Provide the (X, Y) coordinate of the cell's center where the given text is located.  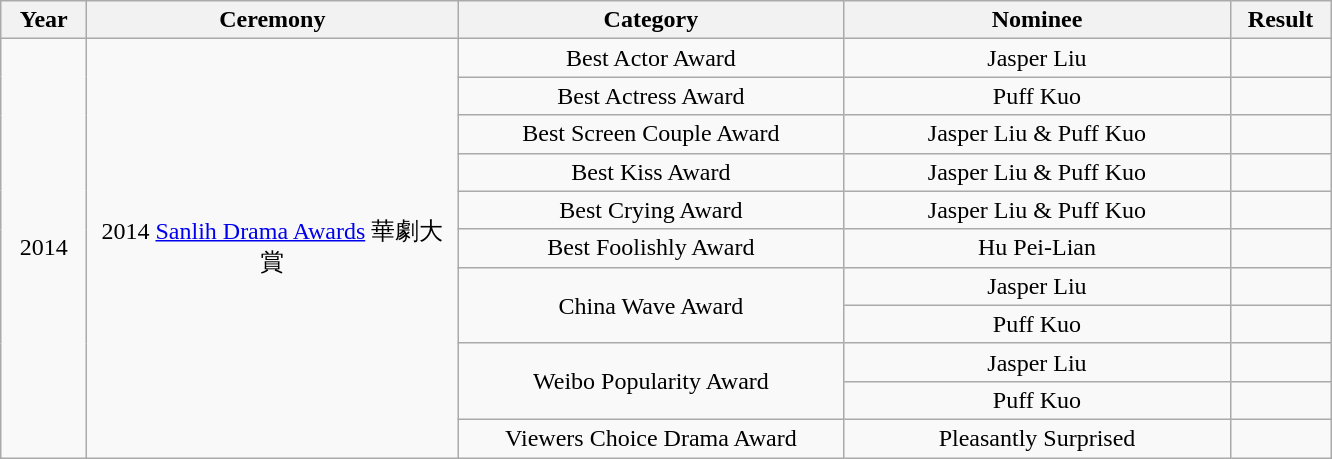
Weibo Popularity Award (651, 381)
2014 (44, 248)
Result (1280, 20)
Category (651, 20)
Best Kiss Award (651, 172)
China Wave Award (651, 305)
Best Actress Award (651, 96)
Best Screen Couple Award (651, 134)
Best Foolishly Award (651, 248)
Best Actor Award (651, 58)
Best Crying Award (651, 210)
Hu Pei-Lian (1037, 248)
Pleasantly Surprised (1037, 438)
Nominee (1037, 20)
Ceremony (272, 20)
Year (44, 20)
Viewers Choice Drama Award (651, 438)
2014 Sanlih Drama Awards 華劇大賞 (272, 248)
